From the cell containing the given text, extract its center point as [x, y] coordinate. 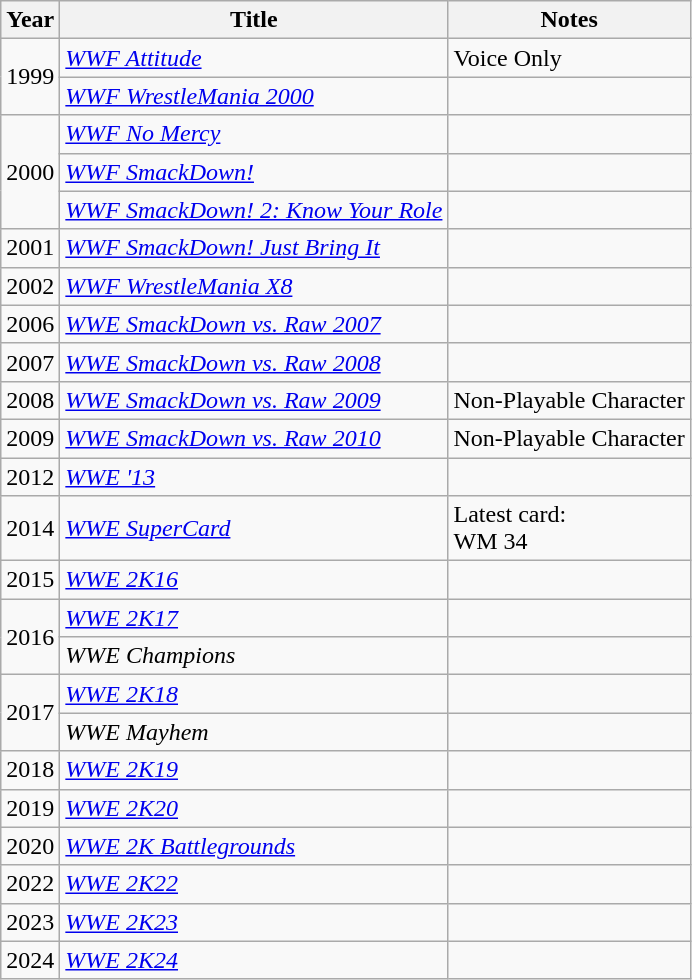
WWF SmackDown! Just Bring It [254, 248]
Title [254, 20]
Year [30, 20]
WWF No Mercy [254, 134]
WWE Champions [254, 656]
WWE 2K16 [254, 580]
2007 [30, 362]
Notes [569, 20]
2024 [30, 960]
WWE 2K17 [254, 618]
WWE 2K22 [254, 884]
2019 [30, 808]
WWE Mayhem [254, 732]
WWE '13 [254, 477]
2022 [30, 884]
WWF SmackDown! [254, 172]
2014 [30, 528]
2012 [30, 477]
Latest card:WM 34 [569, 528]
2008 [30, 400]
2015 [30, 580]
WWE SuperCard [254, 528]
2002 [30, 286]
2006 [30, 324]
1999 [30, 77]
WWF SmackDown! 2: Know Your Role [254, 210]
WWE 2K19 [254, 770]
WWF Attitude [254, 58]
WWE SmackDown vs. Raw 2008 [254, 362]
2000 [30, 172]
2020 [30, 846]
WWE 2K18 [254, 694]
WWE 2K23 [254, 922]
WWE SmackDown vs. Raw 2010 [254, 438]
2009 [30, 438]
WWE SmackDown vs. Raw 2009 [254, 400]
2001 [30, 248]
2017 [30, 713]
WWE 2K Battlegrounds [254, 846]
2016 [30, 637]
WWE 2K20 [254, 808]
WWF WrestleMania X8 [254, 286]
Voice Only [569, 58]
2018 [30, 770]
WWF WrestleMania 2000 [254, 96]
WWE SmackDown vs. Raw 2007 [254, 324]
WWE 2K24 [254, 960]
2023 [30, 922]
